Search for the cell housing the specified text and yield its [x, y] center coordinate. 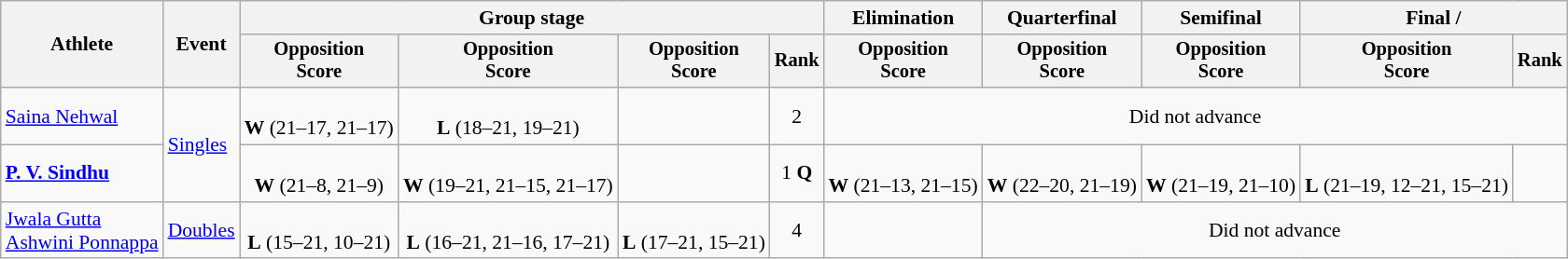
Final / [1434, 18]
Athlete [82, 45]
W (21–13, 21–15) [903, 173]
4 [797, 231]
W (21–17, 21–17) [319, 116]
Elimination [903, 18]
Group stage [532, 18]
W (21–19, 21–10) [1221, 173]
L (16–21, 21–16, 17–21) [508, 231]
L (21–19, 12–21, 15–21) [1407, 173]
L (15–21, 10–21) [319, 231]
L (18–21, 19–21) [508, 116]
L (17–21, 15–21) [694, 231]
P. V. Sindhu [82, 173]
Saina Nehwal [82, 116]
2 [797, 116]
W (22–20, 21–19) [1062, 173]
Doubles [202, 231]
Singles [202, 144]
1 Q [797, 173]
Semifinal [1221, 18]
Event [202, 45]
Quarterfinal [1062, 18]
W (19–21, 21–15, 21–17) [508, 173]
W (21–8, 21–9) [319, 173]
Jwala GuttaAshwini Ponnappa [82, 231]
